For the text-containing cell, return its midpoint in (X, Y) coordinate format. 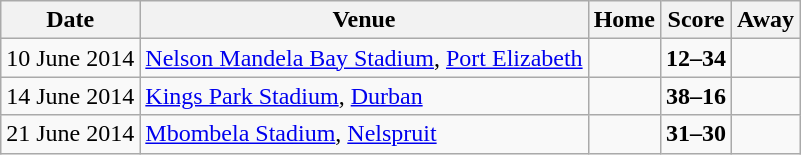
Home (624, 20)
31–30 (696, 134)
Date (70, 20)
Mbombela Stadium, Nelspruit (364, 134)
Nelson Mandela Bay Stadium, Port Elizabeth (364, 58)
21 June 2014 (70, 134)
Venue (364, 20)
Kings Park Stadium, Durban (364, 96)
12–34 (696, 58)
10 June 2014 (70, 58)
38–16 (696, 96)
14 June 2014 (70, 96)
Score (696, 20)
Away (766, 20)
